Pinpoint the cell where the given text exists, returning its [x, y] midpoint coordinate. 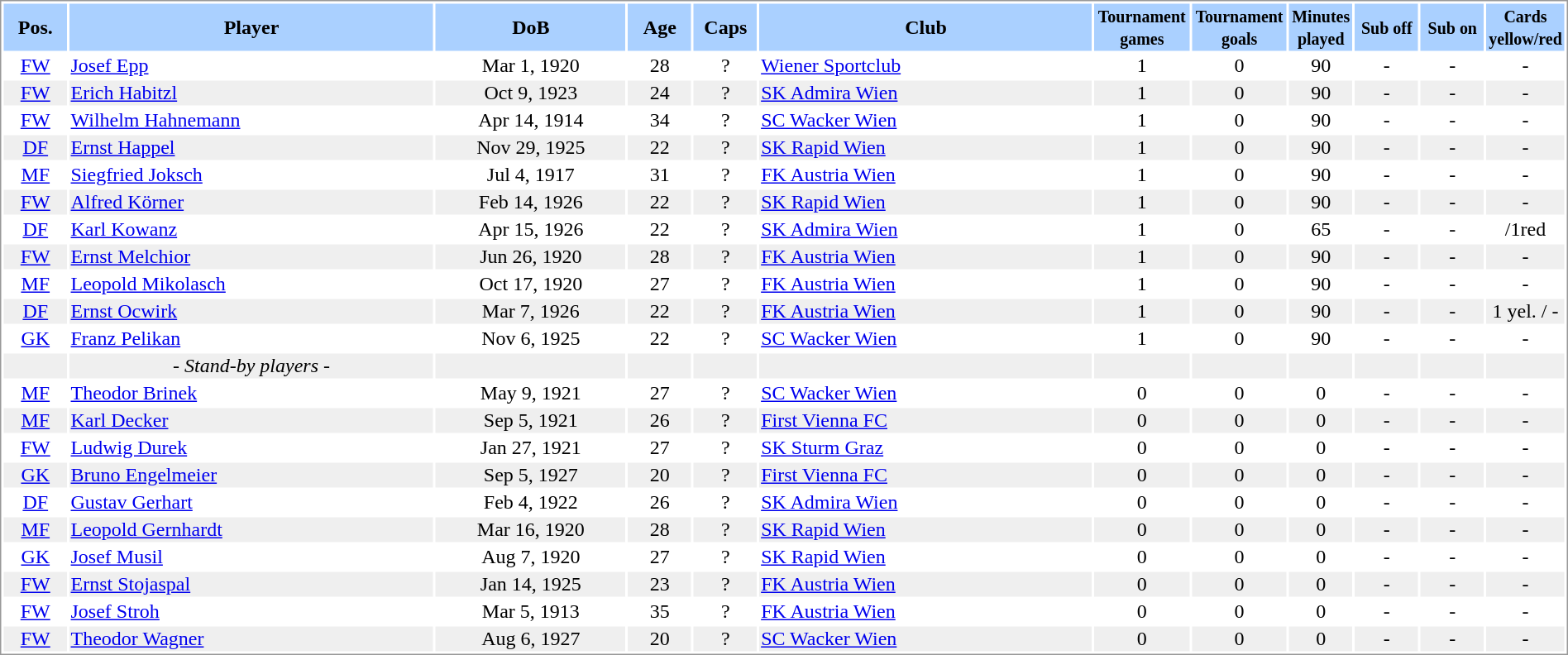
Alfred Körner [251, 203]
Jan 14, 1925 [531, 585]
Leopold Gernhardt [251, 530]
Sep 5, 1927 [531, 476]
Wiener Sportclub [926, 65]
Feb 4, 1922 [531, 502]
24 [660, 93]
Josef Stroh [251, 611]
Apr 15, 1926 [531, 229]
Apr 14, 1914 [531, 120]
Theodor Brinek [251, 393]
Mar 1, 1920 [531, 65]
Mar 5, 1913 [531, 611]
35 [660, 611]
Nov 29, 1925 [531, 148]
1 yel. / - [1526, 312]
Nov 6, 1925 [531, 338]
Ernst Stojaspal [251, 585]
Jan 27, 1921 [531, 447]
31 [660, 175]
- Stand-by players - [251, 366]
Age [660, 26]
Ludwig Durek [251, 447]
Leopold Mikolasch [251, 284]
SK Sturm Graz [926, 447]
Ernst Ocwirk [251, 312]
Oct 17, 1920 [531, 284]
Caps [726, 26]
Jul 4, 1917 [531, 175]
23 [660, 585]
Pos. [35, 26]
Theodor Wagner [251, 639]
Sep 5, 1921 [531, 421]
Siegfried Joksch [251, 175]
Ernst Happel [251, 148]
Tournamentgoals [1239, 26]
Club [926, 26]
May 9, 1921 [531, 393]
DoB [531, 26]
Wilhelm Hahnemann [251, 120]
65 [1322, 229]
Josef Epp [251, 65]
Jun 26, 1920 [531, 257]
Karl Decker [251, 421]
34 [660, 120]
Player [251, 26]
Mar 7, 1926 [531, 312]
Ernst Melchior [251, 257]
Cardsyellow/red [1526, 26]
Tournamentgames [1141, 26]
Karl Kowanz [251, 229]
Sub on [1452, 26]
Josef Musil [251, 557]
Gustav Gerhart [251, 502]
Bruno Engelmeier [251, 476]
Minutesplayed [1322, 26]
Oct 9, 1923 [531, 93]
/1red [1526, 229]
Aug 6, 1927 [531, 639]
Mar 16, 1920 [531, 530]
Aug 7, 1920 [531, 557]
Franz Pelikan [251, 338]
Sub off [1386, 26]
Feb 14, 1926 [531, 203]
Erich Habitzl [251, 93]
